Provide the (x, y) coordinate of the cell's center where the given text is located.  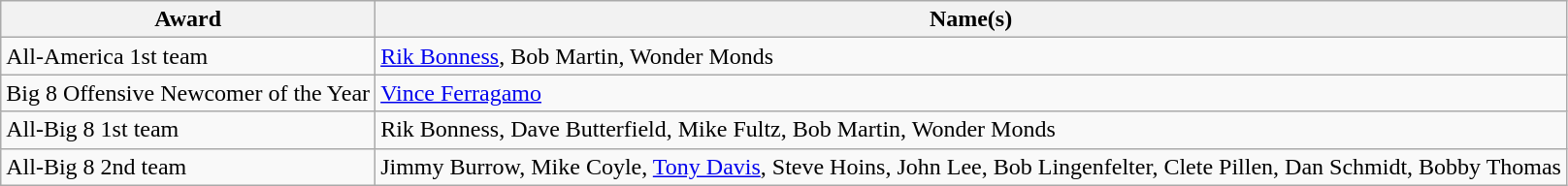
Name(s) (971, 19)
All-America 1st team (188, 56)
Award (188, 19)
Rik Bonness, Bob Martin, Wonder Monds (971, 56)
Big 8 Offensive Newcomer of the Year (188, 93)
Jimmy Burrow, Mike Coyle, Tony Davis, Steve Hoins, John Lee, Bob Lingenfelter, Clete Pillen, Dan Schmidt, Bobby Thomas (971, 167)
All-Big 8 1st team (188, 130)
Rik Bonness, Dave Butterfield, Mike Fultz, Bob Martin, Wonder Monds (971, 130)
Vince Ferragamo (971, 93)
All-Big 8 2nd team (188, 167)
